Return the [x, y] coordinate for the center point of the cell that contains the specified text.  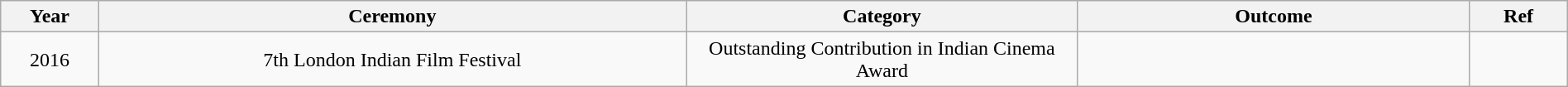
Year [50, 17]
Ref [1518, 17]
Ceremony [392, 17]
Category [882, 17]
7th London Indian Film Festival [392, 60]
Outstanding Contribution in Indian Cinema Award [882, 60]
2016 [50, 60]
Outcome [1274, 17]
